Locate the cell with the specified text and output its [X, Y] center coordinate. 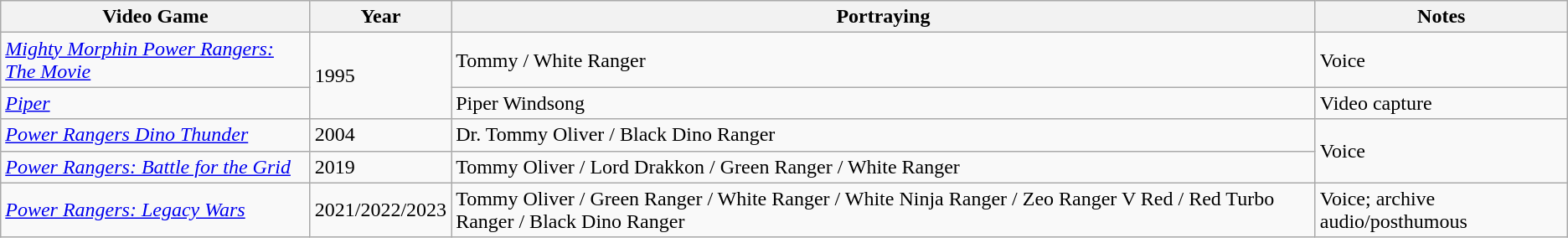
Notes [1441, 17]
2004 [380, 135]
Tommy Oliver / Green Ranger / White Ranger / White Ninja Ranger / Zeo Ranger V Red / Red Turbo Ranger / Black Dino Ranger [884, 210]
2021/2022/2023 [380, 210]
1995 [380, 75]
Portraying [884, 17]
Year [380, 17]
Voice; archive audio/posthumous [1441, 210]
Piper Windsong [884, 103]
Tommy Oliver / Lord Drakkon / Green Ranger / White Ranger [884, 167]
Tommy / White Ranger [884, 60]
Power Rangers: Legacy Wars [156, 210]
Video capture [1441, 103]
Power Rangers: Battle for the Grid [156, 167]
Dr. Tommy Oliver / Black Dino Ranger [884, 135]
Video Game [156, 17]
Mighty Morphin Power Rangers: The Movie [156, 60]
Piper [156, 103]
2019 [380, 167]
Power Rangers Dino Thunder [156, 135]
